Find where the given text appears and provide that cell's center as [X, Y] coordinate. 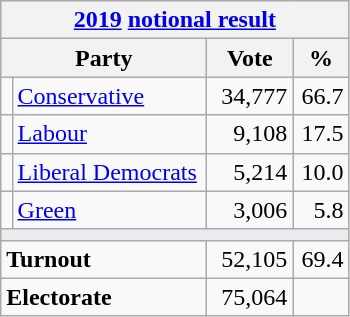
Party [104, 58]
Vote [250, 58]
Green [110, 210]
9,108 [250, 134]
Liberal Democrats [110, 172]
Electorate [104, 297]
3,006 [250, 210]
% [321, 58]
75,064 [250, 297]
Turnout [104, 259]
2019 notional result [175, 20]
5,214 [250, 172]
5.8 [321, 210]
34,777 [250, 96]
10.0 [321, 172]
17.5 [321, 134]
52,105 [250, 259]
69.4 [321, 259]
66.7 [321, 96]
Conservative [110, 96]
Labour [110, 134]
